Extract the (X, Y) coordinate from the center of the cell holding the provided text.  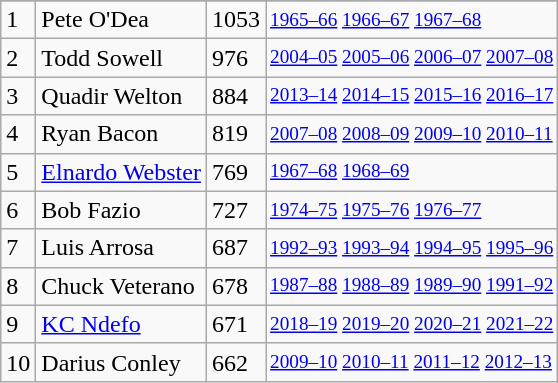
Todd Sowell (122, 58)
Darius Conley (122, 362)
5 (18, 172)
Quadir Welton (122, 96)
884 (236, 96)
769 (236, 172)
2007–08 2008–09 2009–10 2010–11 (412, 134)
976 (236, 58)
662 (236, 362)
1974–75 1975–76 1976–77 (412, 210)
8 (18, 286)
2009–10 2010–11 2011–12 2012–13 (412, 362)
819 (236, 134)
KC Ndefo (122, 324)
2004–05 2005–06 2006–07 2007–08 (412, 58)
4 (18, 134)
Chuck Veterano (122, 286)
1987–88 1988–89 1989–90 1991–92 (412, 286)
2013–14 2014–15 2015–16 2016–17 (412, 96)
Luis Arrosa (122, 248)
10 (18, 362)
1967–68 1968–69 (412, 172)
1965–66 1966–67 1967–68 (412, 20)
9 (18, 324)
1992–93 1993–94 1994–95 1995–96 (412, 248)
Bob Fazio (122, 210)
2018–19 2019–20 2020–21 2021–22 (412, 324)
7 (18, 248)
727 (236, 210)
Ryan Bacon (122, 134)
678 (236, 286)
1053 (236, 20)
Pete O'Dea (122, 20)
687 (236, 248)
2 (18, 58)
Elnardo Webster (122, 172)
1 (18, 20)
671 (236, 324)
6 (18, 210)
3 (18, 96)
